Output the [x, y] coordinate of the center of the cell containing the given text.  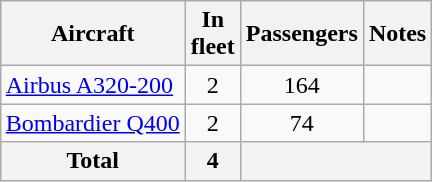
Notes [397, 34]
4 [212, 161]
Total [92, 161]
164 [302, 85]
74 [302, 123]
Passengers [302, 34]
Airbus A320-200 [92, 85]
Bombardier Q400 [92, 123]
In fleet [212, 34]
Aircraft [92, 34]
